For the text-containing cell, return its midpoint in [x, y] coordinate format. 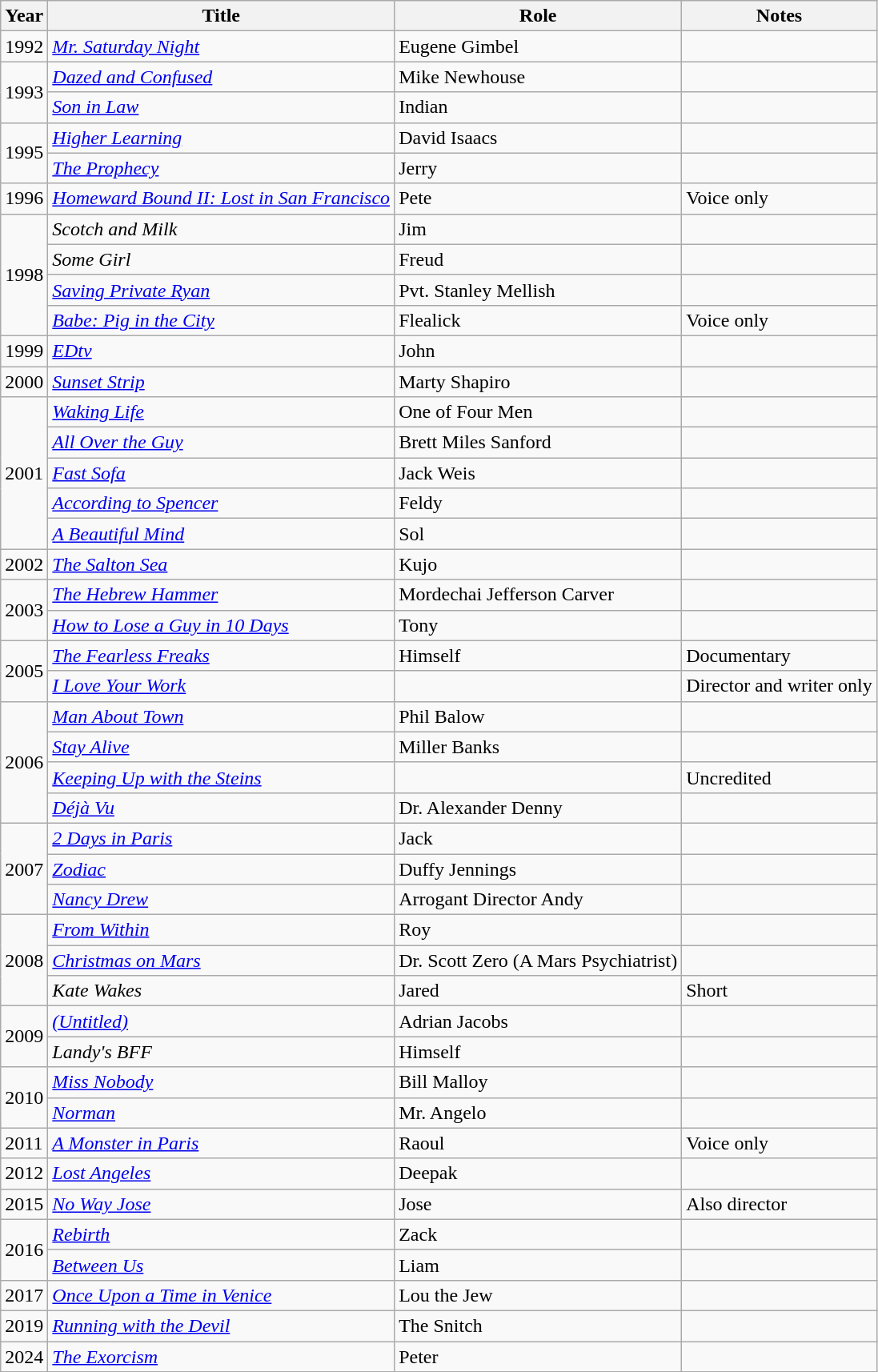
Man About Town [221, 716]
Mordechai Jefferson Carver [538, 595]
Déjà Vu [221, 808]
Mr. Angelo [538, 1113]
Marty Shapiro [538, 382]
Fast Sofa [221, 473]
According to Spencer [221, 503]
Eugene Gimbel [538, 46]
2012 [24, 1173]
Phil Balow [538, 716]
All Over the Guy [221, 443]
Scotch and Milk [221, 229]
The Fearless Freaks [221, 656]
Director and writer only [780, 686]
Son in Law [221, 107]
Pvt. Stanley Mellish [538, 290]
Documentary [780, 656]
Rebirth [221, 1234]
Roy [538, 930]
Kujo [538, 564]
Mr. Saturday Night [221, 46]
Notes [780, 16]
Saving Private Ryan [221, 290]
Higher Learning [221, 138]
Jack [538, 838]
Pete [538, 199]
Keeping Up with the Steins [221, 777]
1998 [24, 275]
Short [780, 991]
2017 [24, 1295]
Homeward Bound II: Lost in San Francisco [221, 199]
Miller Banks [538, 747]
Adrian Jacobs [538, 1021]
The Hebrew Hammer [221, 595]
Christmas on Mars [221, 961]
2010 [24, 1097]
Running with the Devil [221, 1326]
Bill Malloy [538, 1082]
David Isaacs [538, 138]
Jim [538, 229]
Brett Miles Sanford [538, 443]
Kate Wakes [221, 991]
No Way Jose [221, 1204]
Role [538, 16]
2006 [24, 762]
Flealick [538, 320]
EDtv [221, 351]
1993 [24, 92]
Landy's BFF [221, 1052]
Stay Alive [221, 747]
2007 [24, 869]
Waking Life [221, 412]
Jose [538, 1204]
Norman [221, 1113]
The Exorcism [221, 1357]
The Snitch [538, 1326]
Lou the Jew [538, 1295]
Once Upon a Time in Venice [221, 1295]
Deepak [538, 1173]
Feldy [538, 503]
Liam [538, 1265]
Also director [780, 1204]
Between Us [221, 1265]
Jack Weis [538, 473]
2015 [24, 1204]
Sol [538, 534]
2016 [24, 1250]
2003 [24, 610]
Duffy Jennings [538, 869]
A Beautiful Mind [221, 534]
One of Four Men [538, 412]
Dazed and Confused [221, 77]
Jared [538, 991]
2008 [24, 961]
2024 [24, 1357]
1992 [24, 46]
Some Girl [221, 259]
Nancy Drew [221, 900]
Indian [538, 107]
The Salton Sea [221, 564]
Dr. Scott Zero (A Mars Psychiatrist) [538, 961]
Jerry [538, 168]
1999 [24, 351]
Mike Newhouse [538, 77]
The Prophecy [221, 168]
Title [221, 16]
(Untitled) [221, 1021]
Miss Nobody [221, 1082]
Zodiac [221, 869]
Dr. Alexander Denny [538, 808]
Arrogant Director Andy [538, 900]
Sunset Strip [221, 382]
Babe: Pig in the City [221, 320]
2 Days in Paris [221, 838]
Freud [538, 259]
Tony [538, 625]
2002 [24, 564]
A Monster in Paris [221, 1143]
John [538, 351]
2005 [24, 671]
2000 [24, 382]
1996 [24, 199]
2001 [24, 473]
Zack [538, 1234]
Raoul [538, 1143]
Peter [538, 1357]
From Within [221, 930]
I Love Your Work [221, 686]
Lost Angeles [221, 1173]
Year [24, 16]
2011 [24, 1143]
2009 [24, 1037]
2019 [24, 1326]
1995 [24, 153]
Uncredited [780, 777]
How to Lose a Guy in 10 Days [221, 625]
